Provide the [X, Y] coordinate of the cell's center where the given text is located.  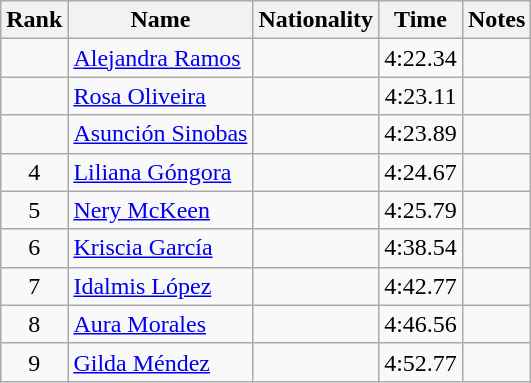
Aura Morales [160, 324]
4:38.54 [421, 248]
9 [34, 362]
4:23.89 [421, 134]
Alejandra Ramos [160, 58]
Time [421, 20]
Notes [496, 20]
4:22.34 [421, 58]
4:25.79 [421, 210]
4:23.11 [421, 96]
Gilda Méndez [160, 362]
4 [34, 172]
4:52.77 [421, 362]
6 [34, 248]
Idalmis López [160, 286]
Kriscia García [160, 248]
4:46.56 [421, 324]
5 [34, 210]
4:42.77 [421, 286]
Nery McKeen [160, 210]
Name [160, 20]
Rosa Oliveira [160, 96]
4:24.67 [421, 172]
Rank [34, 20]
Nationality [316, 20]
Liliana Góngora [160, 172]
Asunción Sinobas [160, 134]
7 [34, 286]
8 [34, 324]
